Scan for the cell matching the given text and deliver its [X, Y] coordinate at center. 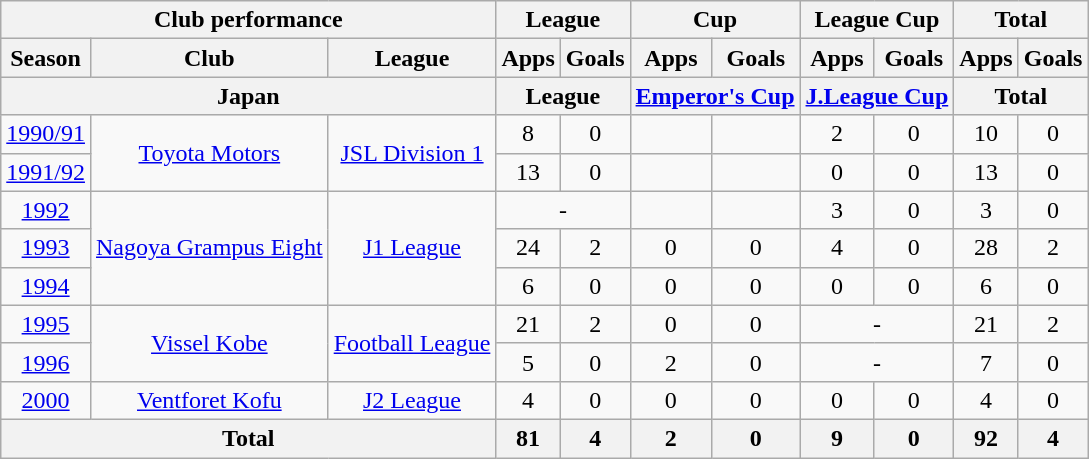
2000 [46, 400]
7 [986, 362]
1990/91 [46, 134]
JSL Division 1 [412, 153]
Cup [715, 20]
1992 [46, 210]
1993 [46, 248]
Nagoya Grampus Eight [209, 248]
J.League Cup [877, 96]
92 [986, 438]
28 [986, 248]
Ventforet Kofu [209, 400]
1996 [46, 362]
5 [528, 362]
Club [209, 58]
Club performance [248, 20]
1994 [46, 286]
81 [528, 438]
Emperor's Cup [715, 96]
1991/92 [46, 172]
8 [528, 134]
10 [986, 134]
Season [46, 58]
Toyota Motors [209, 153]
24 [528, 248]
Vissel Kobe [209, 343]
1995 [46, 324]
League Cup [877, 20]
9 [837, 438]
J1 League [412, 248]
J2 League [412, 400]
Japan [248, 96]
Football League [412, 343]
